For the text-containing cell, return its midpoint in (X, Y) coordinate format. 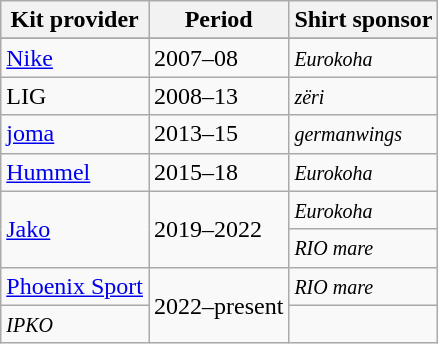
joma (75, 134)
2019–2022 (218, 229)
Hummel (75, 172)
Kit provider (75, 20)
2008–13 (218, 96)
2007–08 (218, 58)
Phoenix Sport (75, 286)
Jako (75, 229)
LIG (75, 96)
2022–present (218, 305)
IPKO (75, 324)
Nike (75, 58)
2015–18 (218, 172)
Period (218, 20)
Shirt sponsor (364, 20)
2013–15 (218, 134)
zëri (364, 96)
germanwings (364, 134)
